Determine the [x, y] coordinate at the center of the cell enclosing the given text.  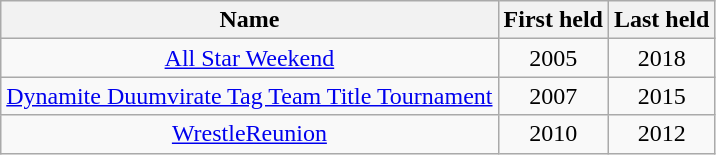
Name [250, 20]
First held [553, 20]
2010 [553, 134]
2005 [553, 58]
2012 [661, 134]
Dynamite Duumvirate Tag Team Title Tournament [250, 96]
WrestleReunion [250, 134]
All Star Weekend [250, 58]
2018 [661, 58]
2007 [553, 96]
2015 [661, 96]
Last held [661, 20]
